Identify which cell holds the provided text, then report its [X, Y] central coordinate. 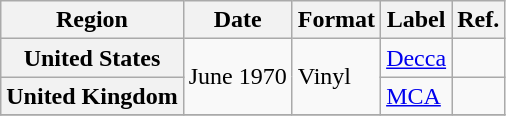
MCA [416, 96]
United States [92, 58]
Region [92, 20]
Format [336, 20]
Decca [416, 58]
June 1970 [238, 77]
United Kingdom [92, 96]
Date [238, 20]
Label [416, 20]
Vinyl [336, 77]
Ref. [478, 20]
